For the text-containing cell, return its midpoint in [X, Y] coordinate format. 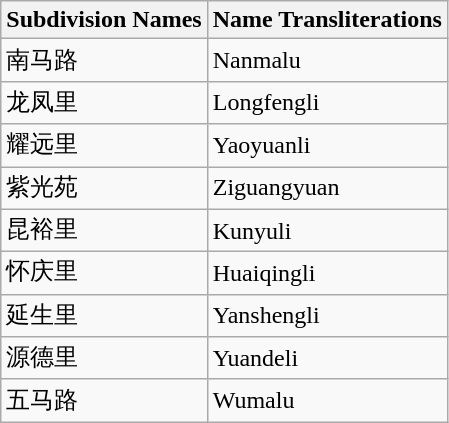
延生里 [104, 316]
紫光苑 [104, 188]
怀庆里 [104, 274]
Longfengli [327, 102]
Kunyuli [327, 230]
源德里 [104, 358]
Yaoyuanli [327, 146]
Yuandeli [327, 358]
Ziguangyuan [327, 188]
耀远里 [104, 146]
Yanshengli [327, 316]
Subdivision Names [104, 20]
南马路 [104, 60]
五马路 [104, 400]
Wumalu [327, 400]
Nanmalu [327, 60]
Huaiqingli [327, 274]
Name Transliterations [327, 20]
昆裕里 [104, 230]
龙凤里 [104, 102]
